Locate the cell with the specified text and output its (x, y) center coordinate. 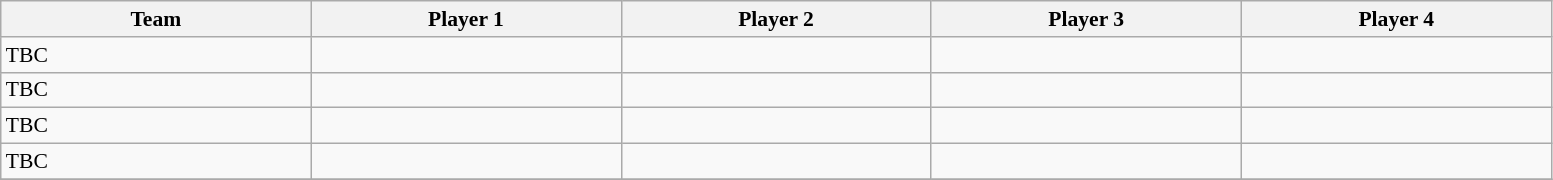
Player 4 (1396, 19)
Player 1 (466, 19)
Player 2 (776, 19)
Player 3 (1086, 19)
Team (156, 19)
